Detect which cell encompasses the target text, then output its (x, y) center coordinate. 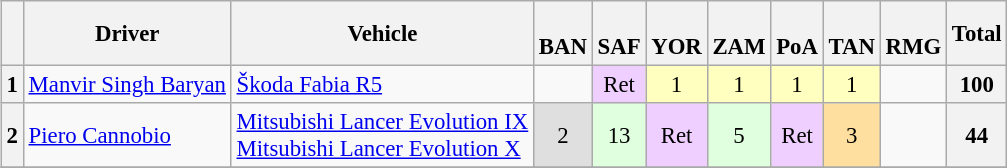
Škoda Fabia R5 (382, 85)
RMG (913, 34)
SAF (619, 34)
YOR (676, 34)
Driver (127, 34)
Piero Cannobio (127, 136)
ZAM (739, 34)
100 (977, 85)
13 (619, 136)
BAN (564, 34)
44 (977, 136)
Vehicle (382, 34)
3 (852, 136)
TAN (852, 34)
5 (739, 136)
Manvir Singh Baryan (127, 85)
Total (977, 34)
Mitsubishi Lancer Evolution IX Mitsubishi Lancer Evolution X (382, 136)
PoA (797, 34)
